Identify which cell holds the provided text, then report its (x, y) central coordinate. 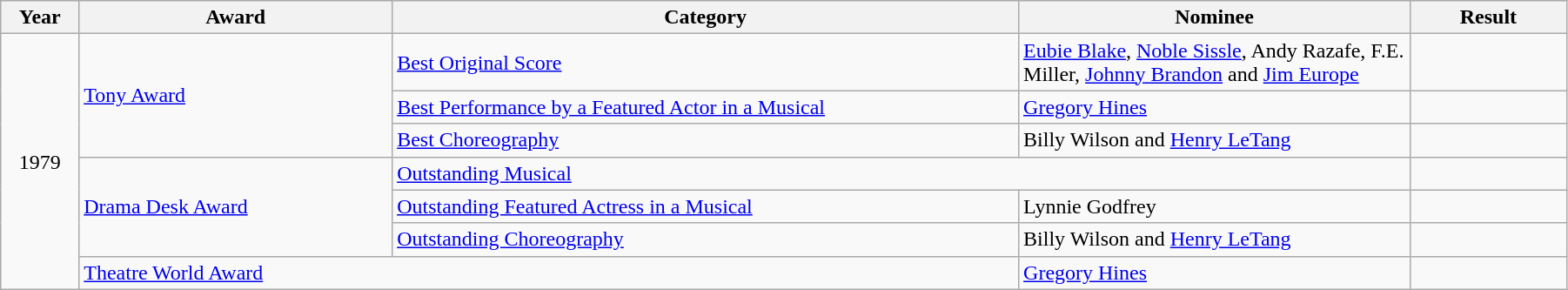
Year (40, 17)
Category (706, 17)
Result (1488, 17)
Drama Desk Award (236, 206)
Award (236, 17)
Outstanding Musical (901, 173)
Best Choreography (706, 140)
Best Performance by a Featured Actor in a Musical (706, 107)
Lynnie Godfrey (1215, 206)
Nominee (1215, 17)
Tony Award (236, 96)
Theatre World Award (549, 273)
Best Original Score (706, 63)
Outstanding Choreography (706, 239)
Eubie Blake, Noble Sissle, Andy Razafe, F.E. Miller, Johnny Brandon and Jim Europe (1215, 63)
1979 (40, 162)
Outstanding Featured Actress in a Musical (706, 206)
